Provide the (X, Y) coordinate of the cell's center where the given text is located.  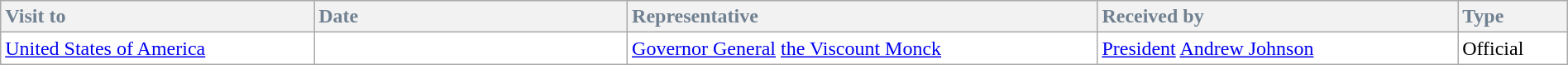
Visit to (157, 17)
Received by (1278, 17)
President Andrew Johnson (1278, 48)
Type (1513, 17)
Official (1513, 48)
Governor General the Viscount Monck (863, 48)
Date (471, 17)
Representative (863, 17)
United States of America (157, 48)
